Locate the cell with the specified text and output its [X, Y] center coordinate. 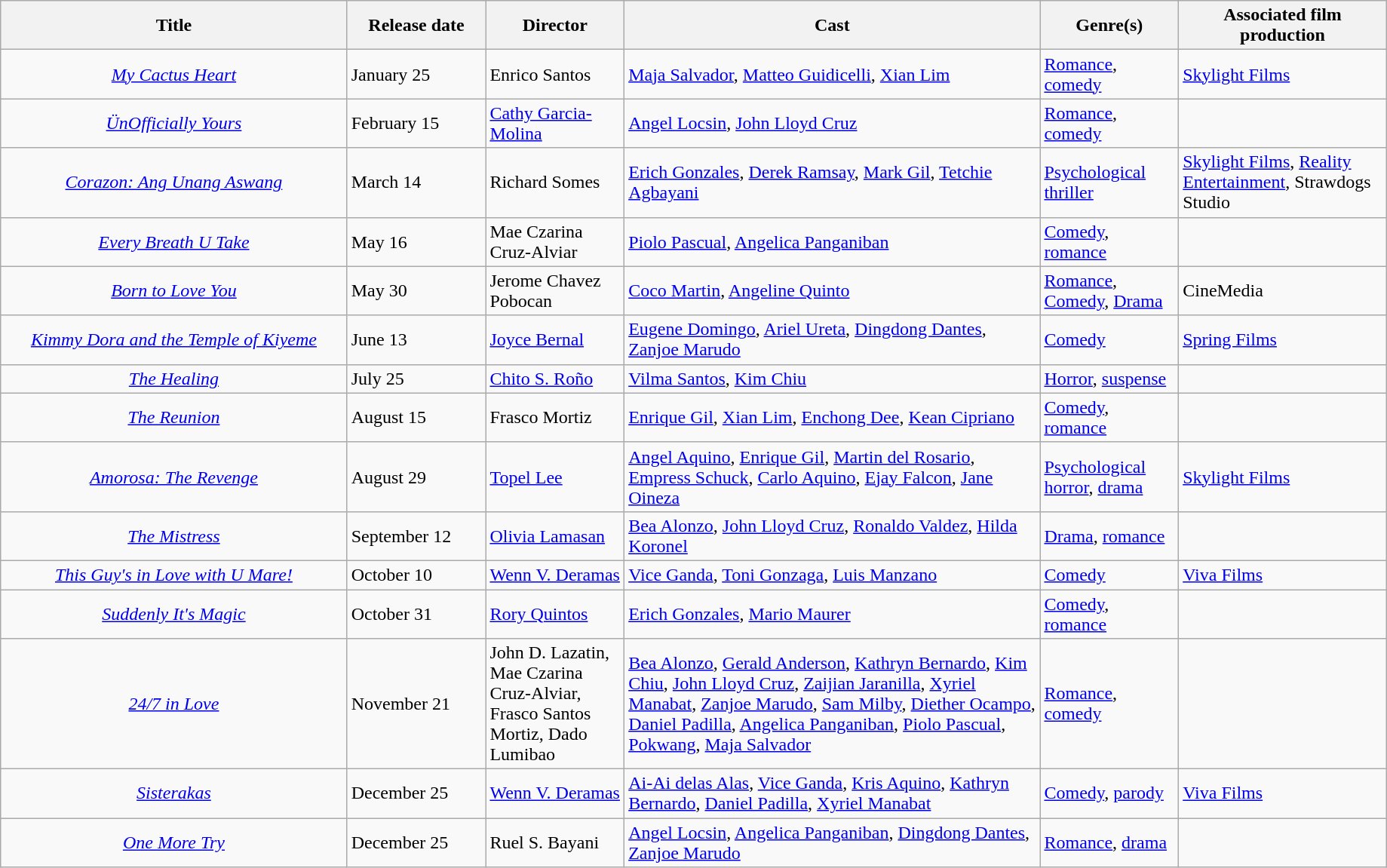
One More Try [173, 843]
October 31 [416, 614]
Associated film production [1283, 26]
CineMedia [1283, 291]
John D. Lazatin, Mae Czarina Cruz-Alviar, Frasco Santos Mortiz, Dado Lumibao [555, 704]
This Guy's in Love with U Mare! [173, 575]
Maja Salvador, Matteo Guidicelli, Xian Lim [833, 74]
Rory Quintos [555, 614]
Jerome Chavez Pobocan [555, 291]
January 25 [416, 74]
Joyce Bernal [555, 339]
Born to Love You [173, 291]
Olivia Lamasan [555, 535]
My Cactus Heart [173, 74]
Eugene Domingo, Ariel Ureta, Dingdong Dantes, Zanjoe Marudo [833, 339]
ÜnOfficially Yours [173, 124]
March 14 [416, 182]
Ai-Ai delas Alas, Vice Ganda, Kris Aquino, Kathryn Bernardo, Daniel Padilla, Xyriel Manabat [833, 793]
Spring Films [1283, 339]
Cast [833, 26]
Angel Locsin, John Lloyd Cruz [833, 124]
Horror, suspense [1109, 379]
The Reunion [173, 418]
24/7 in Love [173, 704]
Psychological horror, drama [1109, 477]
The Mistress [173, 535]
Chito S. Roño [555, 379]
Kimmy Dora and the Temple of Kiyeme [173, 339]
Suddenly It's Magic [173, 614]
Richard Somes [555, 182]
Psychological thriller [1109, 182]
Bea Alonzo, John Lloyd Cruz, Ronaldo Valdez, Hilda Koronel [833, 535]
Erich Gonzales, Derek Ramsay, Mark Gil, Tetchie Agbayani [833, 182]
Angel Aquino, Enrique Gil, Martin del Rosario, Empress Schuck, Carlo Aquino, Ejay Falcon, Jane Oineza [833, 477]
Vilma Santos, Kim Chiu [833, 379]
June 13 [416, 339]
Sisterakas [173, 793]
Director [555, 26]
Erich Gonzales, Mario Maurer [833, 614]
Frasco Mortiz [555, 418]
Piolo Pascual, Angelica Panganiban [833, 241]
Skylight Films, Reality Entertainment, Strawdogs Studio [1283, 182]
The Healing [173, 379]
August 29 [416, 477]
October 10 [416, 575]
Angel Locsin, Angelica Panganiban, Dingdong Dantes, Zanjoe Marudo [833, 843]
September 12 [416, 535]
Drama, romance [1109, 535]
February 15 [416, 124]
Mae Czarina Cruz-Alviar [555, 241]
July 25 [416, 379]
November 21 [416, 704]
Vice Ganda, Toni Gonzaga, Luis Manzano [833, 575]
Topel Lee [555, 477]
Genre(s) [1109, 26]
Title [173, 26]
May 30 [416, 291]
Cathy Garcia-Molina [555, 124]
Enrique Gil, Xian Lim, Enchong Dee, Kean Cipriano [833, 418]
May 16 [416, 241]
Comedy, parody [1109, 793]
Enrico Santos [555, 74]
Every Breath U Take [173, 241]
Romance, drama [1109, 843]
Ruel S. Bayani [555, 843]
Amorosa: The Revenge [173, 477]
Romance, Comedy, Drama [1109, 291]
Release date [416, 26]
Corazon: Ang Unang Aswang [173, 182]
August 15 [416, 418]
Coco Martin, Angeline Quinto [833, 291]
